Scan for the cell matching the given text and deliver its (x, y) coordinate at center. 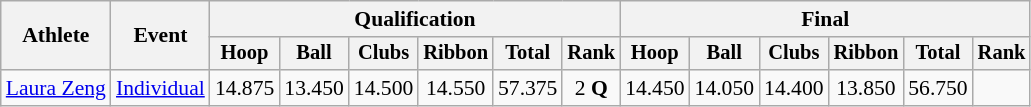
14.400 (794, 88)
Qualification (415, 19)
14.550 (456, 88)
13.850 (866, 88)
Final (825, 19)
Athlete (56, 36)
Laura Zeng (56, 88)
13.450 (314, 88)
14.050 (724, 88)
Individual (160, 88)
14.500 (384, 88)
Event (160, 36)
14.450 (654, 88)
56.750 (938, 88)
57.375 (528, 88)
2 Q (591, 88)
14.875 (244, 88)
